Return (x, y) of the center of cell containing provided text 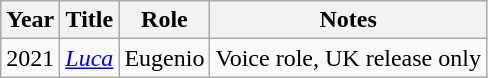
Title (90, 20)
Voice role, UK release only (348, 58)
2021 (30, 58)
Eugenio (164, 58)
Role (164, 20)
Year (30, 20)
Notes (348, 20)
Luca (90, 58)
